Search for the cell housing the specified text and yield its [X, Y] center coordinate. 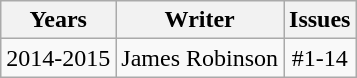
James Robinson [200, 58]
2014-2015 [58, 58]
Issues [320, 20]
Years [58, 20]
#1-14 [320, 58]
Writer [200, 20]
